Identify which cell holds the provided text, then report its [X, Y] central coordinate. 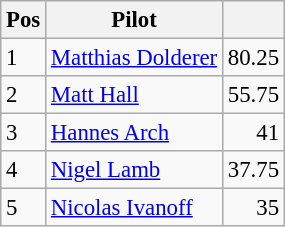
5 [24, 208]
2 [24, 95]
Pos [24, 20]
41 [253, 133]
35 [253, 208]
3 [24, 133]
Matt Hall [134, 95]
55.75 [253, 95]
Matthias Dolderer [134, 58]
Hannes Arch [134, 133]
Nicolas Ivanoff [134, 208]
1 [24, 58]
80.25 [253, 58]
Pilot [134, 20]
37.75 [253, 170]
Nigel Lamb [134, 170]
4 [24, 170]
